Detect which cell encompasses the target text, then output its (X, Y) center coordinate. 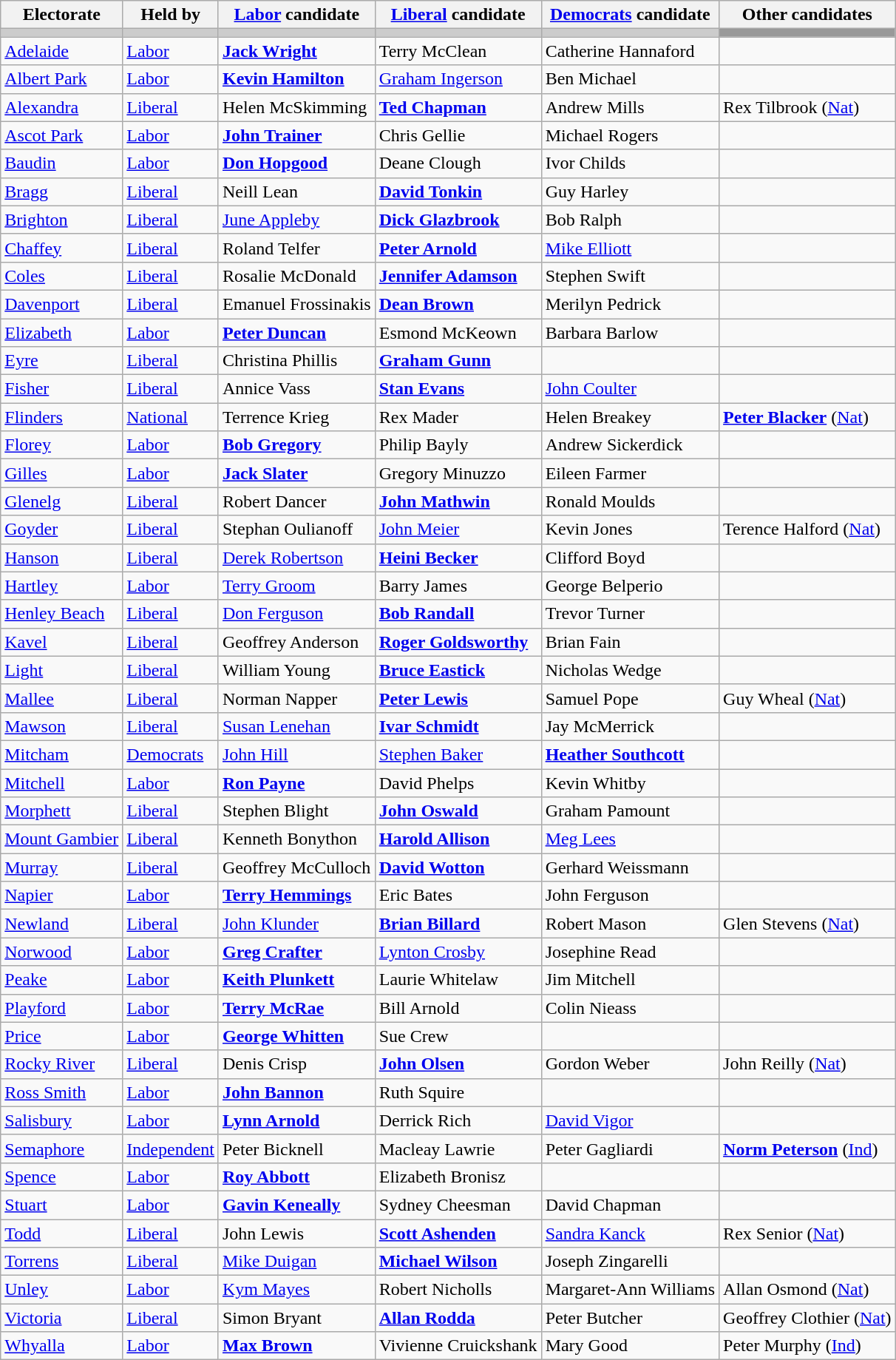
Macleay Lawrie (458, 1148)
Eyre (62, 361)
Peter Duncan (296, 332)
Lynton Crosby (458, 952)
Don Ferguson (296, 614)
Philip Bayly (458, 445)
Todd (62, 1233)
Rex Senior (Nat) (807, 1233)
Michael Rogers (630, 135)
Kevin Whitby (630, 783)
Peake (62, 980)
Bruce Eastick (458, 670)
Peter Murphy (Ind) (807, 1346)
Brian Fain (630, 642)
Andrew Sickerdick (630, 445)
Mawson (62, 726)
Josephine Read (630, 952)
Ivor Childs (630, 163)
Peter Gagliardi (630, 1148)
John Olsen (458, 1064)
Christina Phillis (296, 361)
Robert Mason (630, 924)
Jack Wright (296, 51)
Graham Pamount (630, 811)
National (171, 417)
Joseph Zingarelli (630, 1262)
Labor candidate (296, 15)
Gordon Weber (630, 1064)
Stuart (62, 1205)
Ted Chapman (458, 107)
Ron Payne (296, 783)
Allan Rodda (458, 1318)
Colin Nieass (630, 1008)
Gregory Minuzzo (458, 473)
Lynn Arnold (296, 1120)
John Meier (458, 530)
Jennifer Adamson (458, 276)
George Whitten (296, 1036)
Susan Lenehan (296, 726)
Robert Dancer (296, 501)
Nicholas Wedge (630, 670)
Mike Elliott (630, 248)
Heather Southcott (630, 754)
George Belperio (630, 586)
Chaffey (62, 248)
Merilyn Pedrick (630, 304)
Keith Plunkett (296, 980)
Clifford Boyd (630, 558)
Derrick Rich (458, 1120)
John Reilly (Nat) (807, 1064)
Andrew Mills (630, 107)
Salisbury (62, 1120)
Rex Mader (458, 417)
Terry Groom (296, 586)
Fisher (62, 389)
Harold Allison (458, 839)
Gilles (62, 473)
Peter Blacker (Nat) (807, 417)
William Young (296, 670)
Meg Lees (630, 839)
Norwood (62, 952)
Catherine Hannaford (630, 51)
Barbara Barlow (630, 332)
Playford (62, 1008)
Peter Bicknell (296, 1148)
Gavin Keneally (296, 1205)
Barry James (458, 586)
Rex Tilbrook (Nat) (807, 107)
John Bannon (296, 1092)
Victoria (62, 1318)
Max Brown (296, 1346)
David Chapman (630, 1205)
Sandra Kanck (630, 1233)
Bill Arnold (458, 1008)
Mallee (62, 698)
Vivienne Cruickshank (458, 1346)
Elizabeth (62, 332)
John Lewis (296, 1233)
Roland Telfer (296, 248)
Brighton (62, 220)
Eric Bates (458, 896)
Bob Gregory (296, 445)
Scott Ashenden (458, 1233)
Allan Osmond (Nat) (807, 1290)
Price (62, 1036)
Independent (171, 1148)
Chris Gellie (458, 135)
Bob Randall (458, 614)
Kym Mayes (296, 1290)
Eileen Farmer (630, 473)
Annice Vass (296, 389)
Margaret-Ann Williams (630, 1290)
Light (62, 670)
John Trainer (296, 135)
Democrats (171, 754)
Stephan Oulianoff (296, 530)
Elizabeth Bronisz (458, 1177)
Guy Harley (630, 192)
Simon Bryant (296, 1318)
Dean Brown (458, 304)
Geoffrey McCulloch (296, 867)
Mitchell (62, 783)
Napier (62, 896)
Kavel (62, 642)
Roy Abbott (296, 1177)
Ascot Park (62, 135)
Geoffrey Clothier (Nat) (807, 1318)
Stephen Blight (296, 811)
Ruth Squire (458, 1092)
Henley Beach (62, 614)
Terry McRae (296, 1008)
Brian Billard (458, 924)
Spence (62, 1177)
June Appleby (296, 220)
Ronald Moulds (630, 501)
Greg Crafter (296, 952)
Kevin Hamilton (296, 79)
Graham Gunn (458, 361)
Glenelg (62, 501)
Derek Robertson (296, 558)
Ivar Schmidt (458, 726)
Flinders (62, 417)
Laurie Whitelaw (458, 980)
Don Hopgood (296, 163)
Newland (62, 924)
David Tonkin (458, 192)
Kenneth Bonython (296, 839)
Whyalla (62, 1346)
Unley (62, 1290)
Heini Becker (458, 558)
Rosalie McDonald (296, 276)
Gerhard Weissmann (630, 867)
Other candidates (807, 15)
Alexandra (62, 107)
John Klunder (296, 924)
Norman Napper (296, 698)
Sue Crew (458, 1036)
Peter Lewis (458, 698)
John Oswald (458, 811)
Mount Gambier (62, 839)
Terrence Krieg (296, 417)
Baudin (62, 163)
Mitcham (62, 754)
Torrens (62, 1262)
Terry Hemmings (296, 896)
Mike Duigan (296, 1262)
John Mathwin (458, 501)
Ben Michael (630, 79)
Robert Nicholls (458, 1290)
David Vigor (630, 1120)
Terry McClean (458, 51)
Held by (171, 15)
Michael Wilson (458, 1262)
Graham Ingerson (458, 79)
Democrats candidate (630, 15)
Mary Good (630, 1346)
Electorate (62, 15)
Esmond McKeown (458, 332)
Geoffrey Anderson (296, 642)
Peter Butcher (630, 1318)
Jack Slater (296, 473)
Florey (62, 445)
David Wotton (458, 867)
Norm Peterson (Ind) (807, 1148)
Davenport (62, 304)
Denis Crisp (296, 1064)
Samuel Pope (630, 698)
Hartley (62, 586)
Coles (62, 276)
Semaphore (62, 1148)
David Phelps (458, 783)
Goyder (62, 530)
Terence Halford (Nat) (807, 530)
Emanuel Frossinakis (296, 304)
Neill Lean (296, 192)
Helen McSkimming (296, 107)
Bragg (62, 192)
Stan Evans (458, 389)
Helen Breakey (630, 417)
Adelaide (62, 51)
Ross Smith (62, 1092)
Sydney Cheesman (458, 1205)
Jay McMerrick (630, 726)
Murray (62, 867)
Rocky River (62, 1064)
Deane Clough (458, 163)
Bob Ralph (630, 220)
Stephen Swift (630, 276)
Dick Glazbrook (458, 220)
Guy Wheal (Nat) (807, 698)
Peter Arnold (458, 248)
Morphett (62, 811)
Trevor Turner (630, 614)
Albert Park (62, 79)
John Ferguson (630, 896)
Glen Stevens (Nat) (807, 924)
John Hill (296, 754)
Hanson (62, 558)
Jim Mitchell (630, 980)
John Coulter (630, 389)
Kevin Jones (630, 530)
Liberal candidate (458, 15)
Roger Goldsworthy (458, 642)
Stephen Baker (458, 754)
